Capture the cell that displays the provided text and extract its [X, Y] central coordinate. 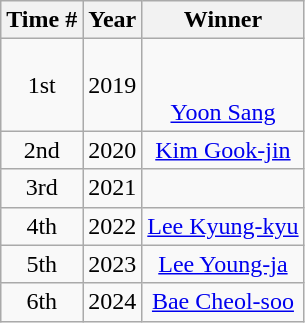
6th [42, 302]
2020 [112, 150]
2022 [112, 226]
Yoon Sang [223, 85]
1st [42, 85]
2019 [112, 85]
Lee Young-ja [223, 264]
Year [112, 20]
2023 [112, 264]
Time # [42, 20]
2024 [112, 302]
4th [42, 226]
Lee Kyung-kyu [223, 226]
5th [42, 264]
2021 [112, 188]
Kim Gook-jin [223, 150]
Winner [223, 20]
3rd [42, 188]
2nd [42, 150]
Bae Cheol-soo [223, 302]
